Return the (x, y) coordinate for the center point of the cell that contains the specified text.  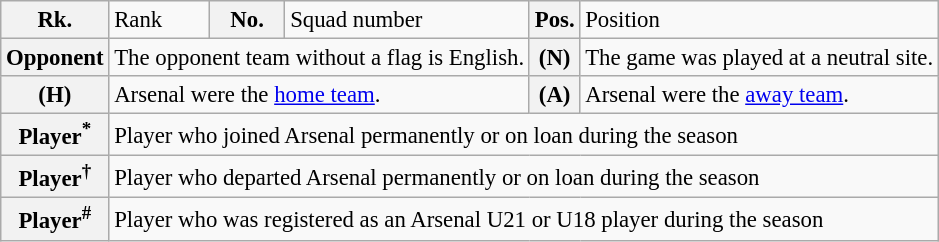
Player† (55, 177)
Pos. (554, 20)
The opponent team without a flag is English. (320, 58)
Arsenal were the home team. (320, 95)
Arsenal were the away team. (759, 95)
Position (759, 20)
Opponent (55, 58)
(N) (554, 58)
(H) (55, 95)
No. (247, 20)
Player who joined Arsenal permanently or on loan during the season (524, 135)
Player# (55, 219)
Player* (55, 135)
Player who was registered as an Arsenal U21 or U18 player during the season (524, 219)
Rank (159, 20)
Player who departed Arsenal permanently or on loan during the season (524, 177)
(A) (554, 95)
The game was played at a neutral site. (759, 58)
Squad number (408, 20)
Rk. (55, 20)
